Locate the cell with the specified text and output its (x, y) center coordinate. 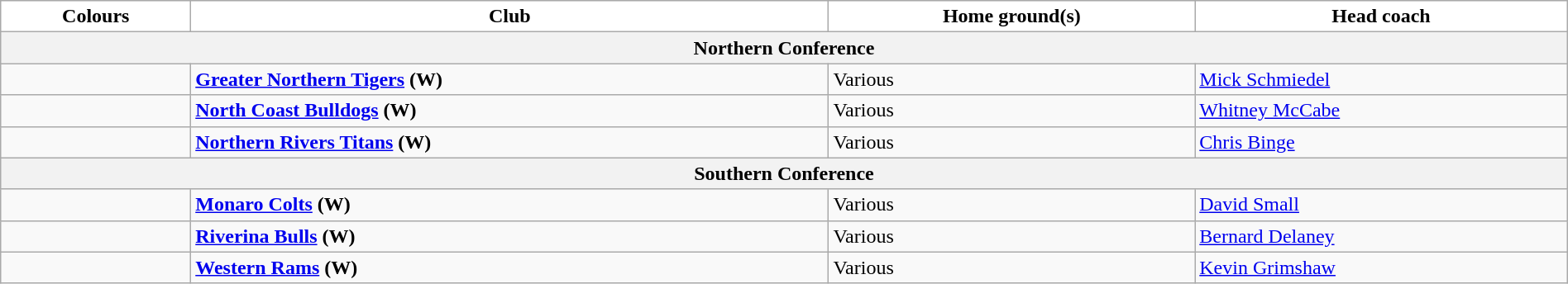
Mick Schmiedel (1381, 79)
Northern Conference (784, 48)
Greater Northern Tigers (W) (509, 79)
Bernard Delaney (1381, 236)
David Small (1381, 205)
Colours (96, 17)
Chris Binge (1381, 142)
Southern Conference (784, 173)
Northern Rivers Titans (W) (509, 142)
Home ground(s) (1012, 17)
Monaro Colts (W) (509, 205)
Western Rams (W) (509, 267)
Kevin Grimshaw (1381, 267)
North Coast Bulldogs (W) (509, 111)
Riverina Bulls (W) (509, 236)
Head coach (1381, 17)
Club (509, 17)
Whitney McCabe (1381, 111)
